Locate the cell with the specified text and output its (x, y) center coordinate. 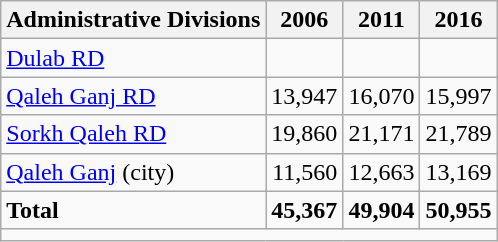
Total (134, 210)
Dulab RD (134, 58)
11,560 (304, 172)
12,663 (382, 172)
45,367 (304, 210)
2011 (382, 20)
Sorkh Qaleh RD (134, 134)
21,789 (458, 134)
19,860 (304, 134)
15,997 (458, 96)
13,947 (304, 96)
Qaleh Ganj RD (134, 96)
21,171 (382, 134)
2006 (304, 20)
49,904 (382, 210)
Qaleh Ganj (city) (134, 172)
50,955 (458, 210)
16,070 (382, 96)
Administrative Divisions (134, 20)
2016 (458, 20)
13,169 (458, 172)
